Pinpoint the cell where the given text exists, returning its (x, y) midpoint coordinate. 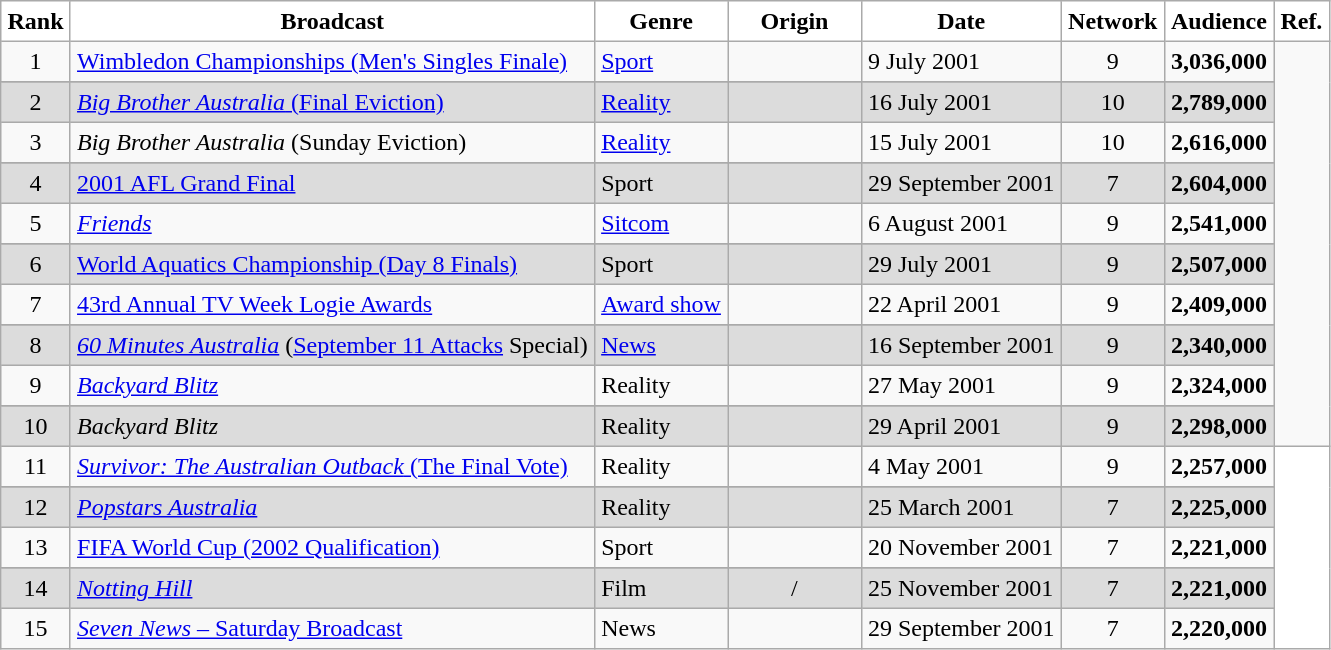
World Aquatics Championship (Day 8 Finals) (332, 264)
2001 AFL Grand Final (332, 183)
Genre (660, 21)
27 May 2001 (961, 385)
2,324,000 (1219, 385)
2,257,000 (1219, 466)
8 (36, 345)
2,298,000 (1219, 426)
Ref. (1302, 21)
25 March 2001 (961, 507)
16 July 2001 (961, 102)
Popstars Australia (332, 507)
Film (660, 588)
15 (36, 628)
11 (36, 466)
Award show (660, 304)
12 (36, 507)
4 (36, 183)
6 (36, 264)
3 (36, 142)
60 Minutes Australia (September 11 Attacks Special) (332, 345)
Notting Hill (332, 588)
1 (36, 61)
29 April 2001 (961, 426)
Origin (795, 21)
/ (795, 588)
Broadcast (332, 21)
Sitcom (660, 223)
Wimbledon Championships (Men's Singles Finale) (332, 61)
2,225,000 (1219, 507)
15 July 2001 (961, 142)
16 September 2001 (961, 345)
29 July 2001 (961, 264)
6 August 2001 (961, 223)
Big Brother Australia (Final Eviction) (332, 102)
2 (36, 102)
2,409,000 (1219, 304)
20 November 2001 (961, 547)
22 April 2001 (961, 304)
Friends (332, 223)
Big Brother Australia (Sunday Eviction) (332, 142)
2,507,000 (1219, 264)
43rd Annual TV Week Logie Awards (332, 304)
Seven News – Saturday Broadcast (332, 628)
2,616,000 (1219, 142)
3,036,000 (1219, 61)
25 November 2001 (961, 588)
14 (36, 588)
5 (36, 223)
Rank (36, 21)
Network (1112, 21)
13 (36, 547)
2,604,000 (1219, 183)
4 May 2001 (961, 466)
Survivor: The Australian Outback (The Final Vote) (332, 466)
FIFA World Cup (2002 Qualification) (332, 547)
Date (961, 21)
Audience (1219, 21)
2,220,000 (1219, 628)
9 July 2001 (961, 61)
2,340,000 (1219, 345)
2,541,000 (1219, 223)
2,789,000 (1219, 102)
